Detect which cell encompasses the target text, then output its [X, Y] center coordinate. 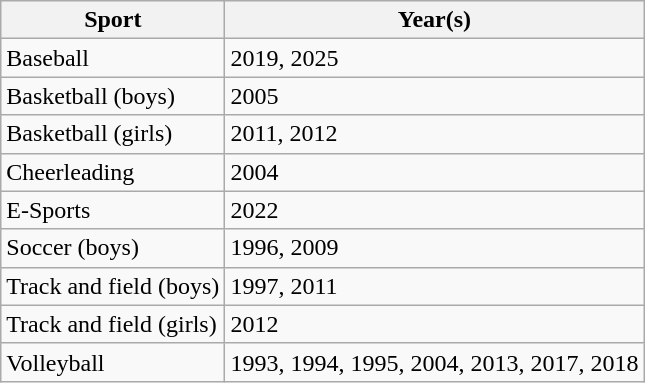
Sport [113, 20]
Track and field (girls) [113, 324]
Basketball (girls) [113, 134]
Volleyball [113, 362]
2019, 2025 [434, 58]
Soccer (boys) [113, 248]
2011, 2012 [434, 134]
2012 [434, 324]
1996, 2009 [434, 248]
E-Sports [113, 210]
1997, 2011 [434, 286]
Year(s) [434, 20]
1993, 1994, 1995, 2004, 2013, 2017, 2018 [434, 362]
2022 [434, 210]
Basketball (boys) [113, 96]
2005 [434, 96]
Baseball [113, 58]
2004 [434, 172]
Track and field (boys) [113, 286]
Cheerleading [113, 172]
